From the cell containing the given text, extract its center point as [x, y] coordinate. 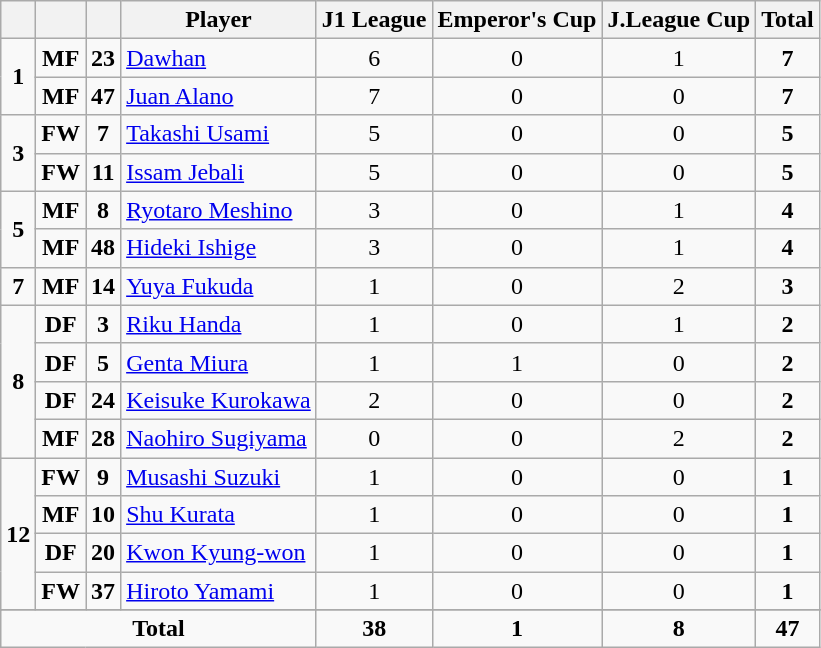
Kwon Kyung-won [219, 553]
24 [104, 400]
9 [104, 477]
14 [104, 286]
Juan Alano [219, 96]
Emperor's Cup [517, 20]
Dawhan [219, 58]
11 [104, 172]
6 [374, 58]
Shu Kurata [219, 515]
Hideki Ishige [219, 248]
37 [104, 591]
Player [219, 20]
12 [18, 534]
20 [104, 553]
Yuya Fukuda [219, 286]
Genta Miura [219, 362]
48 [104, 248]
J1 League [374, 20]
Ryotaro Meshino [219, 210]
Issam Jebali [219, 172]
J.League Cup [679, 20]
Naohiro Sugiyama [219, 438]
23 [104, 58]
Musashi Suzuki [219, 477]
38 [374, 629]
Keisuke Kurokawa [219, 400]
Riku Handa [219, 324]
Takashi Usami [219, 134]
28 [104, 438]
10 [104, 515]
Hiroto Yamami [219, 591]
